Search for the cell housing the specified text and yield its (X, Y) center coordinate. 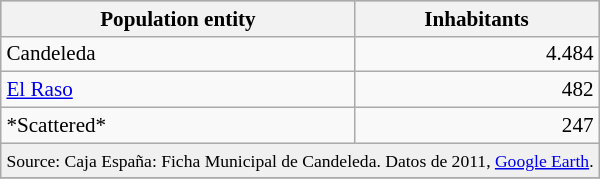
4.484 (476, 54)
*Scattered* (178, 124)
Population entity (178, 18)
Candeleda (178, 54)
Source: Caja España: Ficha Municipal de Candeleda. Datos de 2011, Google Earth. (300, 160)
El Raso (178, 90)
247 (476, 124)
Inhabitants (476, 18)
482 (476, 90)
